For the text-containing cell, return its midpoint in (X, Y) coordinate format. 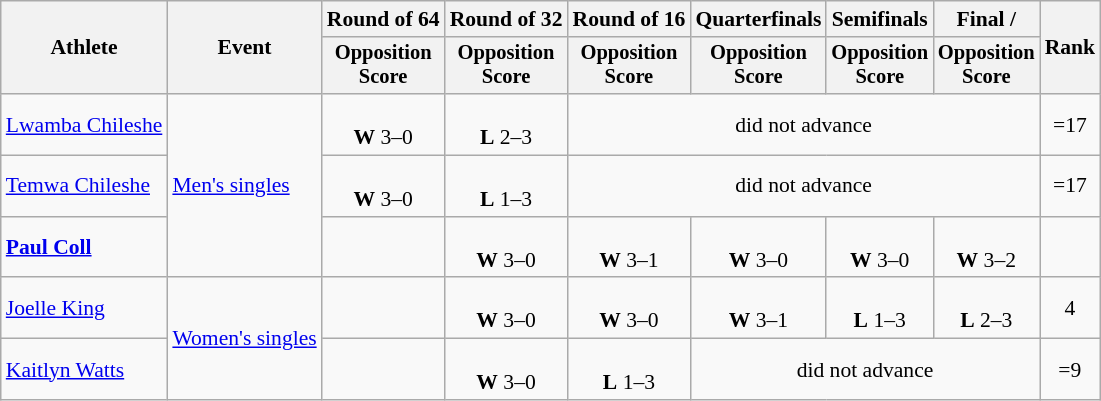
Athlete (84, 48)
=9 (1070, 370)
Men's singles (244, 186)
Round of 64 (384, 19)
Rank (1070, 48)
Temwa Chileshe (84, 186)
4 (1070, 308)
Women's singles (244, 339)
W 3–2 (986, 248)
Quarterfinals (758, 19)
Round of 16 (628, 19)
Event (244, 48)
Final / (986, 19)
Round of 32 (506, 19)
Kaitlyn Watts (84, 370)
Joelle King (84, 308)
Paul Coll (84, 248)
Lwamba Chileshe (84, 124)
Semifinals (880, 19)
